Identify which cell holds the provided text, then report its (x, y) central coordinate. 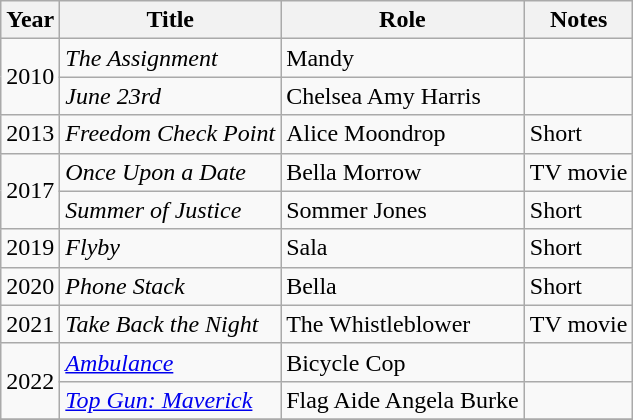
Summer of Justice (170, 210)
Take Back the Night (170, 324)
Alice Moondrop (403, 134)
Year (30, 20)
Title (170, 20)
Chelsea Amy Harris (403, 96)
Bella (403, 286)
Freedom Check Point (170, 134)
Notes (578, 20)
Bella Morrow (403, 172)
Sommer Jones (403, 210)
Flyby (170, 248)
Ambulance (170, 362)
Mandy (403, 58)
2013 (30, 134)
The Assignment (170, 58)
2019 (30, 248)
The Whistleblower (403, 324)
Once Upon a Date (170, 172)
Bicycle Cop (403, 362)
2017 (30, 191)
June 23rd (170, 96)
2010 (30, 77)
2022 (30, 381)
2020 (30, 286)
Sala (403, 248)
Flag Aide Angela Burke (403, 400)
Phone Stack (170, 286)
Top Gun: Maverick (170, 400)
2021 (30, 324)
Role (403, 20)
